Return [X, Y] of the center of cell containing provided text 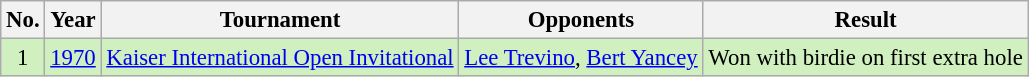
1 [23, 58]
Result [866, 20]
Lee Trevino, Bert Yancey [581, 58]
Won with birdie on first extra hole [866, 58]
Year [73, 20]
1970 [73, 58]
Kaiser International Open Invitational [280, 58]
Opponents [581, 20]
Tournament [280, 20]
No. [23, 20]
